Scan for the cell matching the given text and deliver its [x, y] coordinate at center. 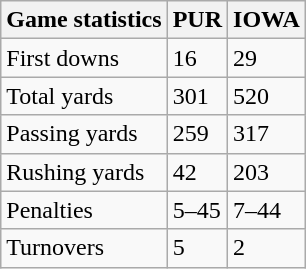
Passing yards [84, 134]
Rushing yards [84, 172]
2 [267, 248]
Turnovers [84, 248]
301 [197, 96]
Penalties [84, 210]
520 [267, 96]
29 [267, 58]
16 [197, 58]
First downs [84, 58]
Total yards [84, 96]
IOWA [267, 20]
5–45 [197, 210]
42 [197, 172]
7–44 [267, 210]
PUR [197, 20]
5 [197, 248]
317 [267, 134]
203 [267, 172]
259 [197, 134]
Game statistics [84, 20]
